Return (X, Y) of the center of cell containing provided text 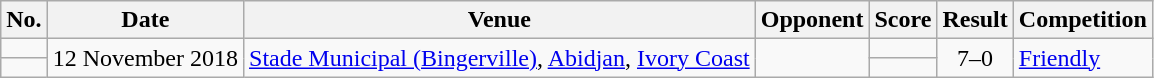
Opponent (812, 20)
Stade Municipal (Bingerville), Abidjan, Ivory Coast (500, 58)
7–0 (975, 58)
Venue (500, 20)
Competition (1082, 20)
Result (975, 20)
Score (903, 20)
12 November 2018 (145, 58)
No. (24, 20)
Date (145, 20)
Friendly (1082, 58)
